From the cell containing the given text, extract its center point as [x, y] coordinate. 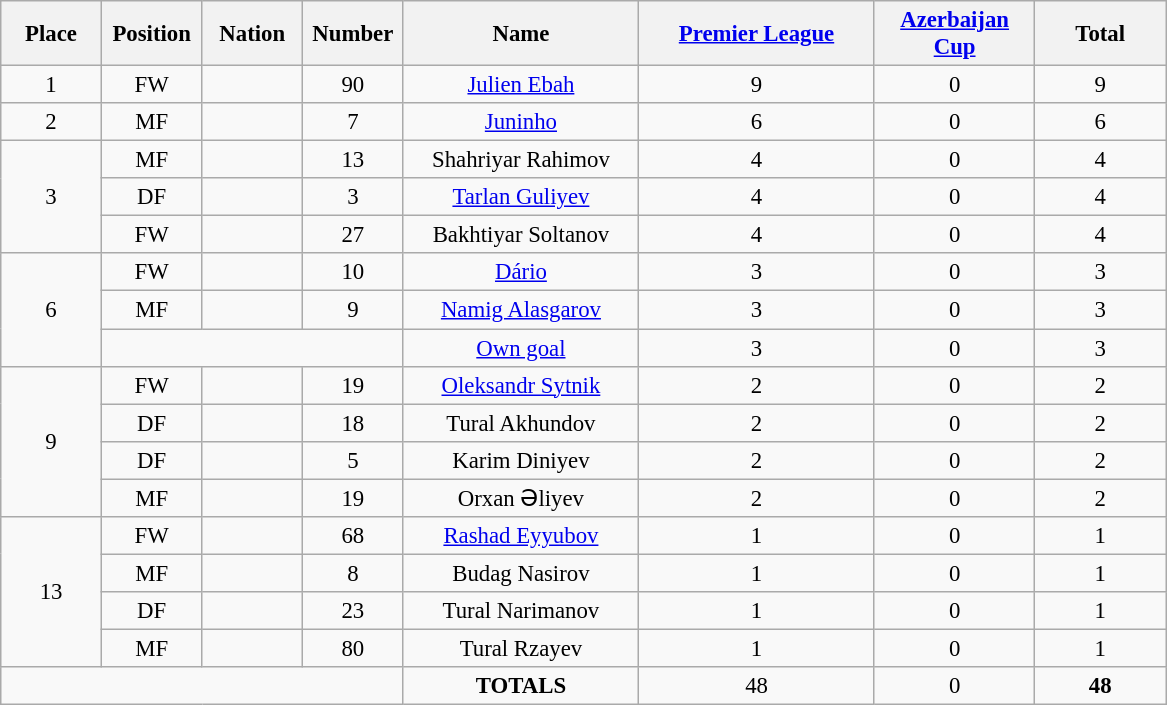
Tarlan Guliyev [521, 197]
23 [354, 611]
TOTALS [521, 686]
Bakhtiyar Soltanov [521, 235]
68 [354, 536]
8 [354, 573]
Tural Narimanov [521, 611]
10 [354, 273]
Dário [521, 273]
Shahriyar Rahimov [521, 160]
90 [354, 85]
Karim Diniyev [521, 460]
Nation [252, 34]
Azerbaijan Cup [954, 34]
Own goal [521, 348]
Namig Alasgarov [521, 310]
27 [354, 235]
Tural Rzayev [521, 648]
Name [521, 34]
Juninho [521, 122]
Rashad Eyyubov [521, 536]
Tural Akhundov [521, 423]
Premier League [757, 34]
Total [1100, 34]
Position [152, 34]
Julien Ebah [521, 85]
5 [354, 460]
Oleksandr Sytnik [521, 385]
18 [354, 423]
Budag Nasirov [521, 573]
Place [52, 34]
Orxan Əliyev [521, 498]
80 [354, 648]
7 [354, 122]
Number [354, 34]
